Find where the given text appears and provide that cell's center as [X, Y] coordinate. 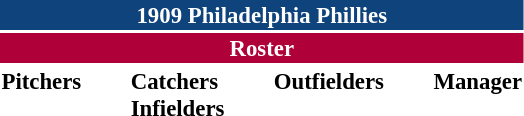
1909 Philadelphia Phillies [262, 15]
Roster [262, 48]
